Determine the [X, Y] coordinate at the center of the cell enclosing the given text.  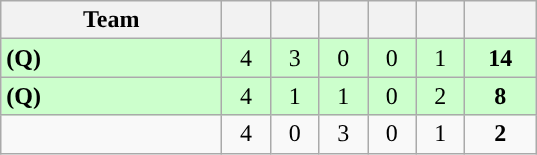
14 [500, 58]
Team [112, 20]
8 [500, 96]
